Detect which cell encompasses the target text, then output its (X, Y) center coordinate. 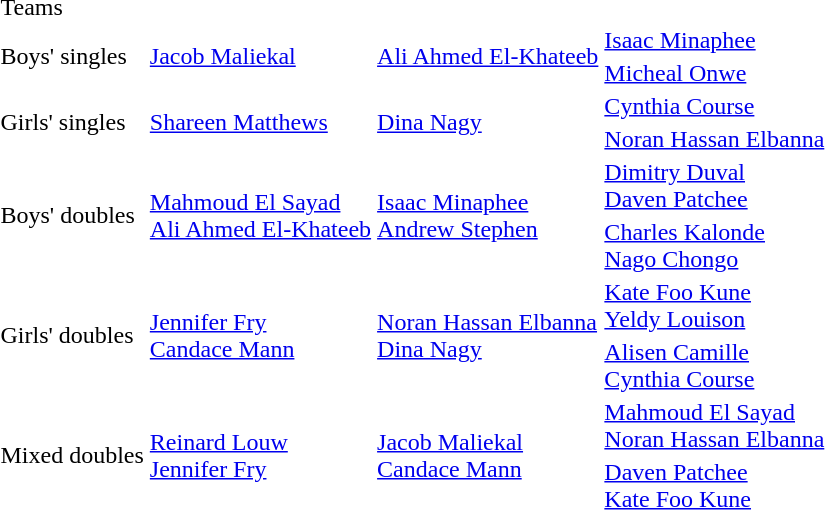
Mahmoud El Sayad Ali Ahmed El-Khateeb (260, 216)
Dina Nagy (488, 122)
Jennifer Fry Candace Mann (260, 336)
Noran Hassan Elbanna Dina Nagy (488, 336)
Jacob Maliekal (260, 56)
Isaac Minaphee Andrew Stephen (488, 216)
Ali Ahmed El-Khateeb (488, 56)
Shareen Matthews (260, 122)
